For the text-containing cell, return its midpoint in [X, Y] coordinate format. 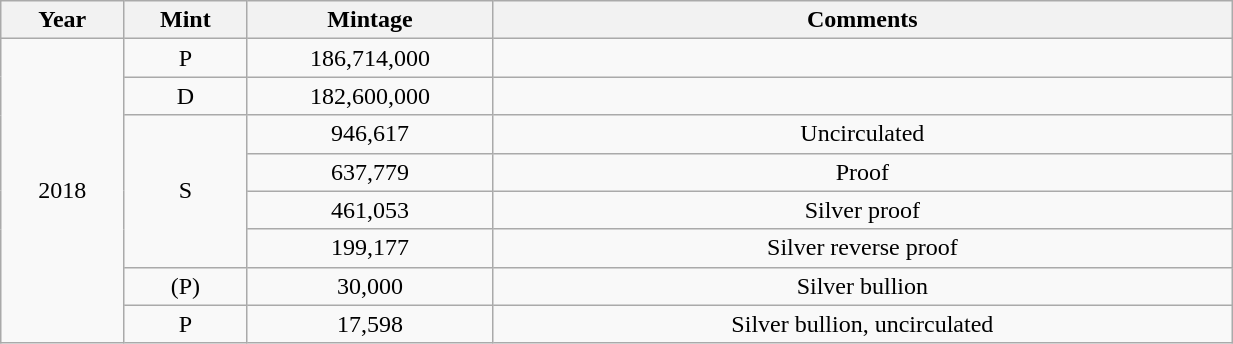
Mintage [370, 20]
946,617 [370, 134]
30,000 [370, 286]
(P) [186, 286]
17,598 [370, 324]
Silver bullion [862, 286]
Proof [862, 172]
Mint [186, 20]
Silver proof [862, 210]
Uncirculated [862, 134]
2018 [62, 191]
637,779 [370, 172]
461,053 [370, 210]
186,714,000 [370, 58]
Year [62, 20]
182,600,000 [370, 96]
Silver bullion, uncirculated [862, 324]
Silver reverse proof [862, 248]
D [186, 96]
Comments [862, 20]
S [186, 191]
199,177 [370, 248]
